Output the [X, Y] coordinate of the center of the cell containing the given text.  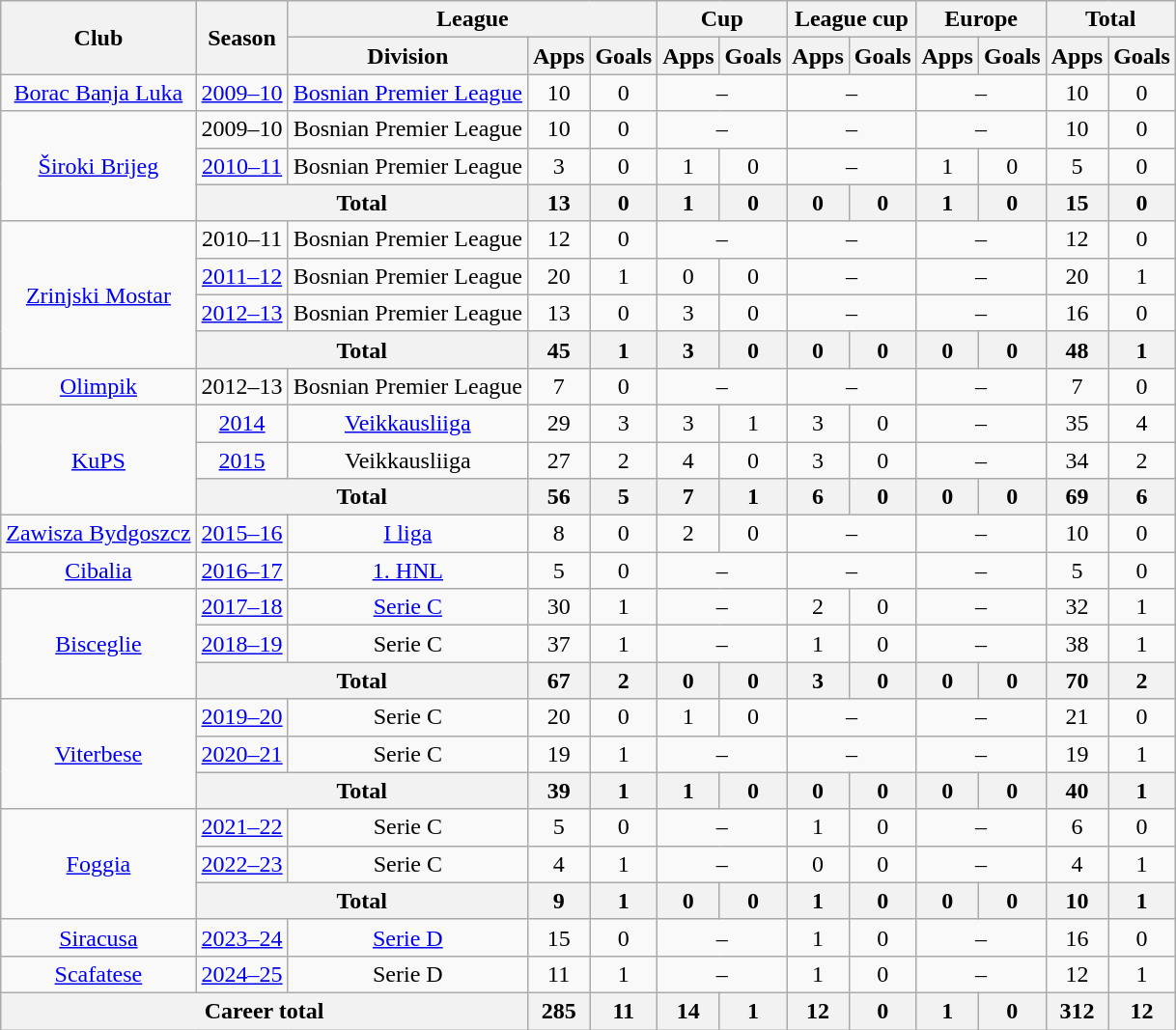
2016–17 [241, 571]
34 [1077, 460]
Club [98, 38]
2011–12 [241, 276]
2021–22 [241, 827]
2014 [241, 423]
2018–19 [241, 644]
312 [1077, 1011]
37 [558, 644]
Career total [265, 1011]
Olimpik [98, 386]
2015 [241, 460]
14 [688, 1011]
8 [558, 534]
69 [1077, 497]
21 [1077, 717]
1. HNL [407, 571]
2023–24 [241, 937]
Zrinjski Mostar [98, 294]
Široki Brijeg [98, 166]
Season [241, 38]
2022–23 [241, 864]
56 [558, 497]
League cup [852, 19]
League [472, 19]
9 [558, 901]
Cup [722, 19]
67 [558, 681]
45 [558, 349]
2015–16 [241, 534]
29 [558, 423]
I liga [407, 534]
2020–21 [241, 754]
Europe [981, 19]
Bisceglie [98, 644]
KuPS [98, 459]
32 [1077, 607]
Borac Banja Luka [98, 93]
38 [1077, 644]
Foggia [98, 864]
2024–25 [241, 974]
Division [407, 56]
70 [1077, 681]
27 [558, 460]
Zawisza Bydgoszcz [98, 534]
Scafatese [98, 974]
30 [558, 607]
Viterbese [98, 754]
35 [1077, 423]
Siracusa [98, 937]
40 [1077, 791]
Cibalia [98, 571]
2019–20 [241, 717]
39 [558, 791]
2017–18 [241, 607]
48 [1077, 349]
285 [558, 1011]
